Detect which cell encompasses the target text, then output its [x, y] center coordinate. 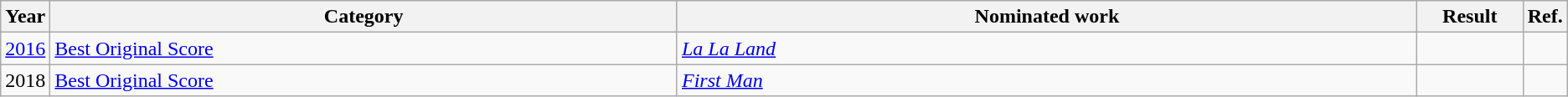
Result [1469, 17]
Ref. [1545, 17]
La La Land [1047, 48]
First Man [1047, 80]
2016 [25, 48]
Year [25, 17]
2018 [25, 80]
Category [364, 17]
Nominated work [1047, 17]
